Capture the cell that displays the provided text and extract its [x, y] central coordinate. 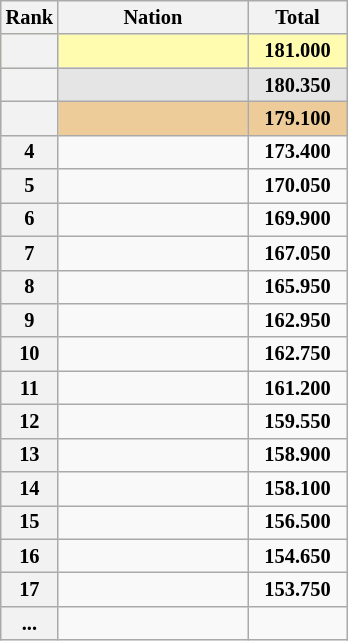
167.050 [298, 253]
5 [30, 186]
159.550 [298, 421]
8 [30, 287]
11 [30, 388]
154.650 [298, 556]
Rank [30, 17]
7 [30, 253]
13 [30, 455]
15 [30, 522]
Nation [153, 17]
180.350 [298, 85]
165.950 [298, 287]
161.200 [298, 388]
158.100 [298, 489]
4 [30, 152]
16 [30, 556]
6 [30, 219]
Total [298, 17]
179.100 [298, 118]
10 [30, 354]
169.900 [298, 219]
158.900 [298, 455]
173.400 [298, 152]
9 [30, 320]
156.500 [298, 522]
170.050 [298, 186]
17 [30, 589]
181.000 [298, 51]
14 [30, 489]
162.750 [298, 354]
12 [30, 421]
153.750 [298, 589]
... [30, 623]
162.950 [298, 320]
